Identify which cell holds the provided text, then report its [x, y] central coordinate. 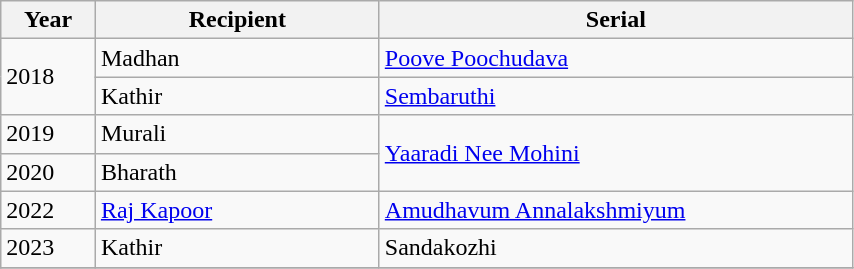
Sandakozhi [616, 248]
Poove Poochudava [616, 58]
Bharath [237, 172]
Year [48, 20]
Serial [616, 20]
Recipient [237, 20]
2022 [48, 210]
Yaaradi Nee Mohini [616, 153]
2018 [48, 77]
2020 [48, 172]
2023 [48, 248]
Sembaruthi [616, 96]
Madhan [237, 58]
Murali [237, 134]
Amudhavum Annalakshmiyum [616, 210]
Raj Kapoor [237, 210]
2019 [48, 134]
